Identify which cell holds the provided text, then report its (X, Y) central coordinate. 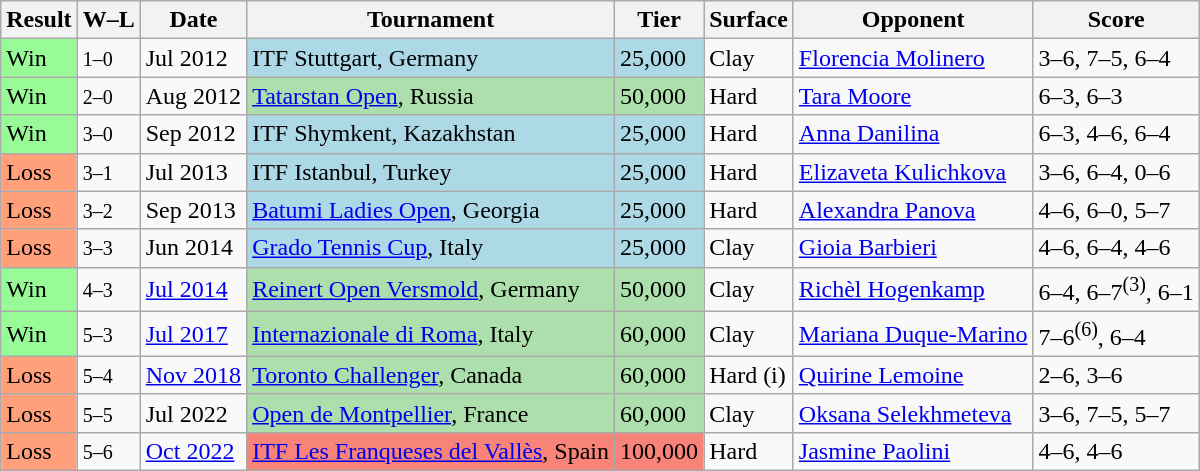
Jul 2012 (193, 58)
Quirine Lemoine (913, 375)
4–3 (108, 290)
Jul 2014 (193, 290)
3–1 (108, 172)
Sep 2012 (193, 134)
ITF Stuttgart, Germany (431, 58)
Batumi Ladies Open, Georgia (431, 210)
Toronto Challenger, Canada (431, 375)
Opponent (913, 20)
Jul 2013 (193, 172)
5–6 (108, 451)
6–3, 6–3 (1116, 96)
4–6, 6–0, 5–7 (1116, 210)
Alexandra Panova (913, 210)
2–6, 3–6 (1116, 375)
Surface (749, 20)
ITF Les Franqueses del Vallès, Spain (431, 451)
6–3, 4–6, 6–4 (1116, 134)
4–6, 4–6 (1116, 451)
4–6, 6–4, 4–6 (1116, 248)
Oksana Selekhmeteva (913, 413)
Jasmine Paolini (913, 451)
Result (39, 20)
Aug 2012 (193, 96)
Florencia Molinero (913, 58)
ITF Shymkent, Kazakhstan (431, 134)
Hard (i) (749, 375)
5–5 (108, 413)
Mariana Duque-Marino (913, 334)
3–2 (108, 210)
Open de Montpellier, France (431, 413)
Tatarstan Open, Russia (431, 96)
Internazionale di Roma, Italy (431, 334)
Nov 2018 (193, 375)
3–6, 6–4, 0–6 (1116, 172)
Richèl Hogenkamp (913, 290)
ITF Istanbul, Turkey (431, 172)
Tournament (431, 20)
5–3 (108, 334)
2–0 (108, 96)
Elizaveta Kulichkova (913, 172)
100,000 (660, 451)
Gioia Barbieri (913, 248)
Sep 2013 (193, 210)
Anna Danilina (913, 134)
W–L (108, 20)
7–6(6), 6–4 (1116, 334)
Grado Tennis Cup, Italy (431, 248)
Date (193, 20)
3–6, 7–5, 6–4 (1116, 58)
Oct 2022 (193, 451)
3–3 (108, 248)
Jul 2017 (193, 334)
3–6, 7–5, 5–7 (1116, 413)
6–4, 6–7(3), 6–1 (1116, 290)
Reinert Open Versmold, Germany (431, 290)
Jul 2022 (193, 413)
Jun 2014 (193, 248)
5–4 (108, 375)
Tier (660, 20)
3–0 (108, 134)
1–0 (108, 58)
Tara Moore (913, 96)
Score (1116, 20)
